Return the [x, y] coordinate for the center point of the cell that contains the specified text.  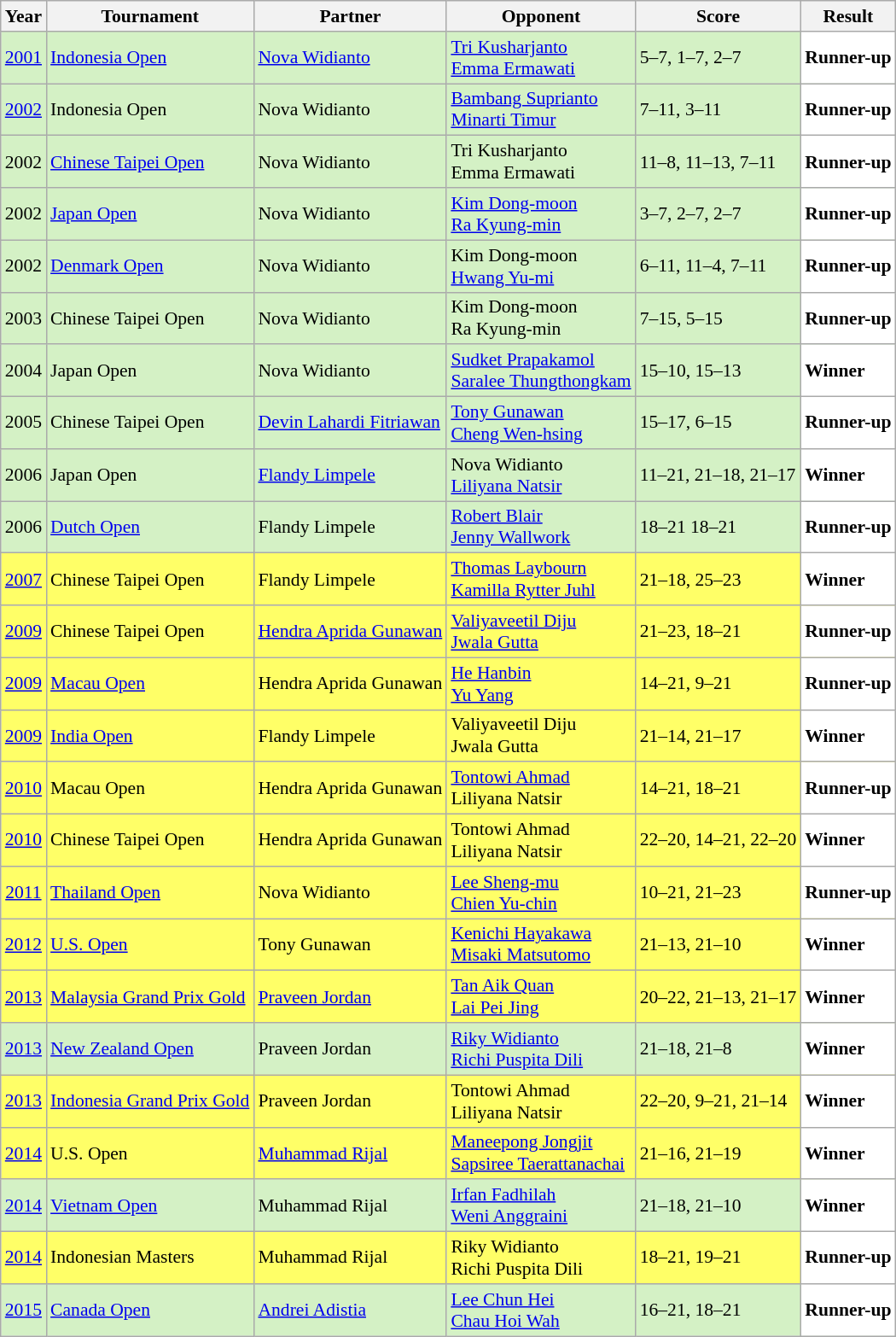
2003 [24, 318]
Indonesia Grand Prix Gold [150, 1101]
11–8, 11–13, 7–11 [719, 162]
7–15, 5–15 [719, 318]
Lee Sheng-mu Chien Yu-chin [541, 893]
7–11, 3–11 [719, 109]
Andrei Adistia [350, 1310]
Nova Widianto Liliyana Natsir [541, 475]
He Hanbin Yu Yang [541, 683]
Bambang Suprianto Minarti Timur [541, 109]
2007 [24, 579]
Tan Aik Quan Lai Pei Jing [541, 997]
2004 [24, 371]
Robert Blair Jenny Wallwork [541, 528]
21–13, 21–10 [719, 944]
22–20, 14–21, 22–20 [719, 840]
Irfan Fadhilah Weni Anggraini [541, 1206]
18–21 18–21 [719, 528]
2001 [24, 58]
Dutch Open [150, 528]
Kenichi Hayakawa Misaki Matsutomo [541, 944]
Thomas Laybourn Kamilla Rytter Juhl [541, 579]
Devin Lahardi Fitriawan [350, 423]
Year [24, 16]
21–16, 21–19 [719, 1153]
15–10, 15–13 [719, 371]
5–7, 1–7, 2–7 [719, 58]
2015 [24, 1310]
Maneepong Jongjit Sapsiree Taerattanachai [541, 1153]
Indonesian Masters [150, 1258]
Tournament [150, 16]
21–18, 25–23 [719, 579]
21–18, 21–10 [719, 1206]
Thailand Open [150, 893]
Vietnam Open [150, 1206]
India Open [150, 736]
Partner [350, 16]
Sudket Prapakamol Saralee Thungthongkam [541, 371]
2011 [24, 893]
11–21, 21–18, 21–17 [719, 475]
22–20, 9–21, 21–14 [719, 1101]
14–21, 9–21 [719, 683]
6–11, 11–4, 7–11 [719, 266]
Malaysia Grand Prix Gold [150, 997]
18–21, 19–21 [719, 1258]
Opponent [541, 16]
21–18, 21–8 [719, 1048]
Lee Chun Hei Chau Hoi Wah [541, 1310]
Kim Dong-moon Hwang Yu-mi [541, 266]
10–21, 21–23 [719, 893]
20–22, 21–13, 21–17 [719, 997]
Denmark Open [150, 266]
2005 [24, 423]
21–23, 18–21 [719, 632]
Tony Gunawan Cheng Wen-hsing [541, 423]
14–21, 18–21 [719, 789]
15–17, 6–15 [719, 423]
21–14, 21–17 [719, 736]
3–7, 2–7, 2–7 [719, 213]
Score [719, 16]
16–21, 18–21 [719, 1310]
Result [848, 16]
2012 [24, 944]
Canada Open [150, 1310]
New Zealand Open [150, 1048]
Tony Gunawan [350, 944]
